Provide the (X, Y) coordinate of the cell's center where the given text is located.  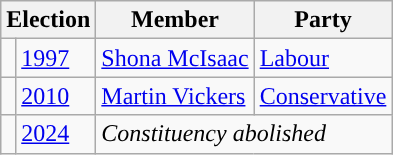
Constituency abolished (244, 134)
Party (323, 20)
1997 (56, 58)
Labour (323, 58)
Member (175, 20)
2024 (56, 134)
Martin Vickers (175, 96)
Election (48, 20)
2010 (56, 96)
Shona McIsaac (175, 58)
Conservative (323, 96)
